Find where the given text appears and provide that cell's center as [X, Y] coordinate. 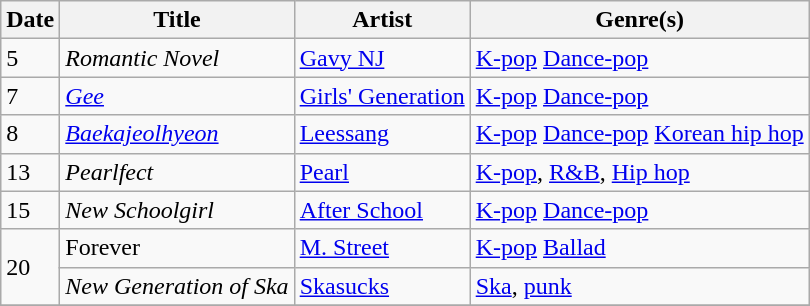
13 [30, 172]
New Schoolgirl [177, 210]
M. Street [382, 248]
Romantic Novel [177, 58]
K-pop Ballad [640, 248]
8 [30, 134]
New Generation of Ska [177, 286]
Pearlfect [177, 172]
Pearl [382, 172]
Gee [177, 96]
Date [30, 20]
Ska, punk [640, 286]
Skasucks [382, 286]
5 [30, 58]
Leessang [382, 134]
15 [30, 210]
Artist [382, 20]
K-pop Dance-pop Korean hip hop [640, 134]
Forever [177, 248]
Baekajeolhyeon [177, 134]
After School [382, 210]
Genre(s) [640, 20]
7 [30, 96]
K-pop, R&B, Hip hop [640, 172]
20 [30, 267]
Gavy NJ [382, 58]
Girls' Generation [382, 96]
Title [177, 20]
